Output the [x, y] coordinate of the center of the cell containing the given text.  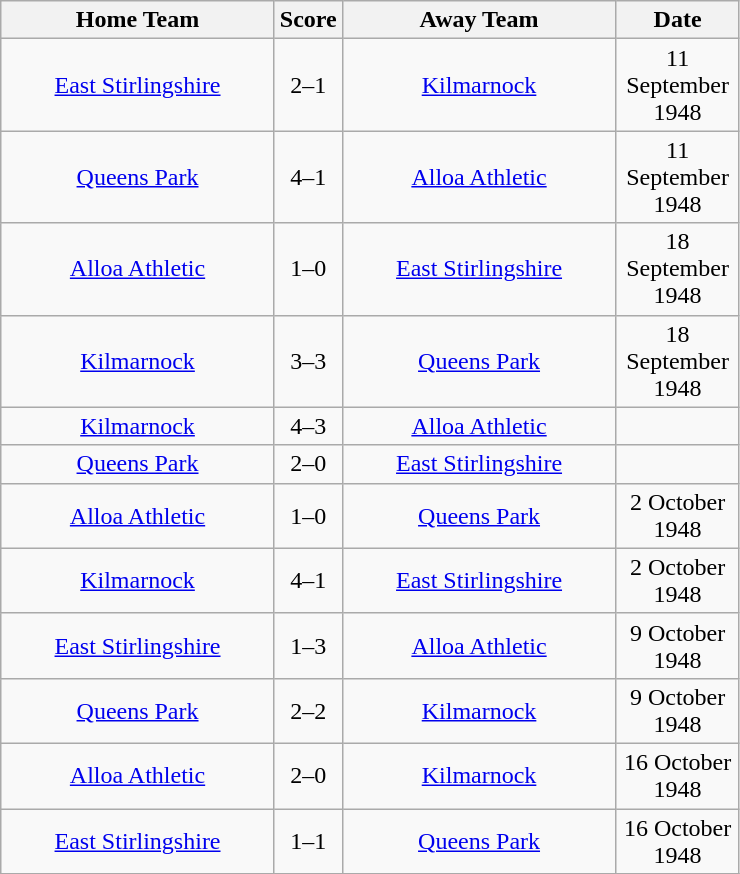
4–3 [308, 426]
2–2 [308, 710]
3–3 [308, 361]
2–1 [308, 85]
Home Team [138, 20]
1–1 [308, 840]
Score [308, 20]
Date [678, 20]
1–3 [308, 646]
Away Team [479, 20]
